From the cell containing the given text, extract its center point as (x, y) coordinate. 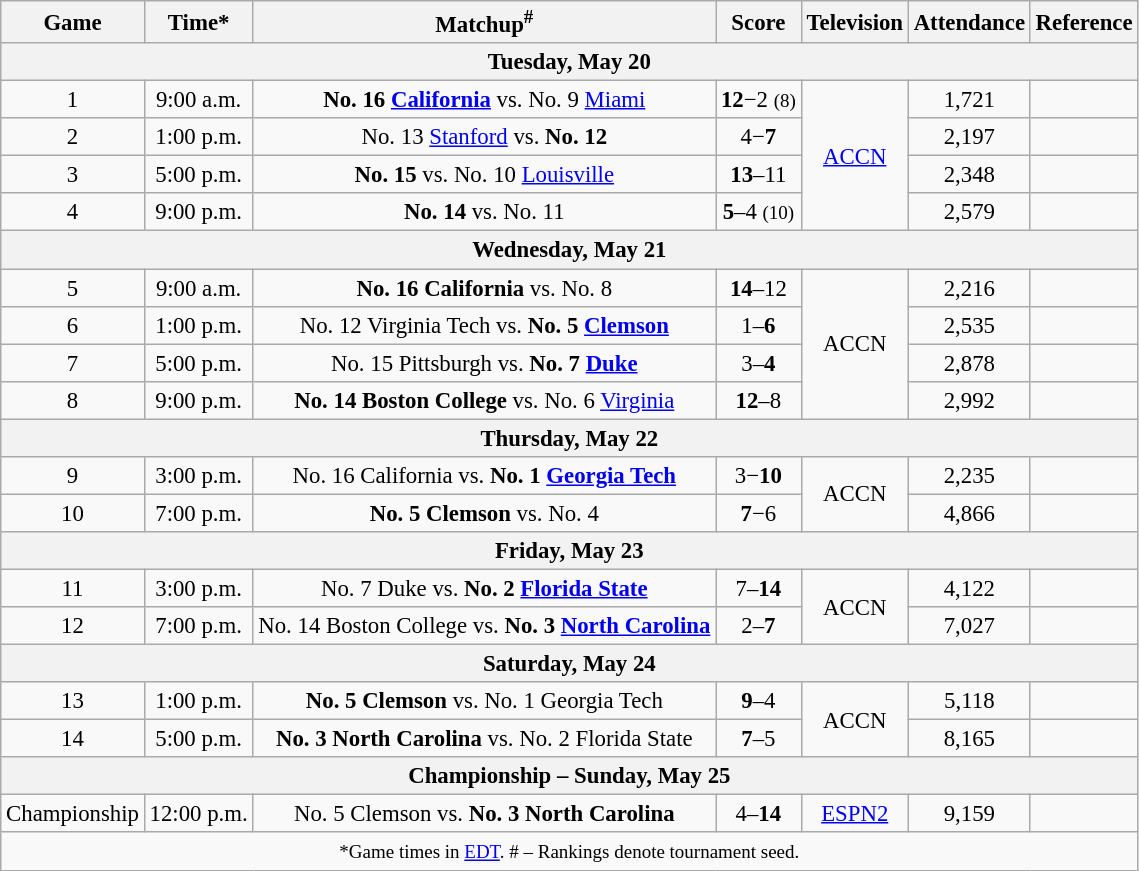
No. 14 vs. No. 11 (484, 213)
9–4 (758, 701)
2,216 (969, 288)
10 (73, 513)
3–4 (758, 363)
Television (854, 22)
7 (73, 363)
2,348 (969, 175)
Friday, May 23 (570, 551)
No. 12 Virginia Tech vs. No. 5 Clemson (484, 325)
13–11 (758, 175)
7–14 (758, 588)
14 (73, 739)
No. 16 California vs. No. 9 Miami (484, 100)
No. 16 California vs. No. 8 (484, 288)
2,992 (969, 400)
4 (73, 213)
14–12 (758, 288)
No. 7 Duke vs. No. 2 Florida State (484, 588)
ESPN2 (854, 814)
No. 5 Clemson vs. No. 4 (484, 513)
8 (73, 400)
3−10 (758, 476)
No. 5 Clemson vs. No. 3 North Carolina (484, 814)
7–5 (758, 739)
Championship – Sunday, May 25 (570, 776)
Saturday, May 24 (570, 664)
2–7 (758, 626)
No. 5 Clemson vs. No. 1 Georgia Tech (484, 701)
4−7 (758, 137)
9 (73, 476)
12–8 (758, 400)
Reference (1084, 22)
12 (73, 626)
Matchup# (484, 22)
3 (73, 175)
4,122 (969, 588)
Championship (73, 814)
2 (73, 137)
1,721 (969, 100)
2,535 (969, 325)
5–4 (10) (758, 213)
2,197 (969, 137)
No. 15 vs. No. 10 Louisville (484, 175)
4–14 (758, 814)
Time* (198, 22)
Wednesday, May 21 (570, 250)
No. 14 Boston College vs. No. 3 North Carolina (484, 626)
*Game times in EDT. # – Rankings denote tournament seed. (570, 852)
Attendance (969, 22)
2,235 (969, 476)
11 (73, 588)
2,579 (969, 213)
4,866 (969, 513)
Score (758, 22)
Game (73, 22)
No. 3 North Carolina vs. No. 2 Florida State (484, 739)
1 (73, 100)
5 (73, 288)
5,118 (969, 701)
No. 15 Pittsburgh vs. No. 7 Duke (484, 363)
13 (73, 701)
6 (73, 325)
2,878 (969, 363)
No. 16 California vs. No. 1 Georgia Tech (484, 476)
8,165 (969, 739)
9,159 (969, 814)
12−2 (8) (758, 100)
Thursday, May 22 (570, 438)
Tuesday, May 20 (570, 62)
12:00 p.m. (198, 814)
No. 13 Stanford vs. No. 12 (484, 137)
7,027 (969, 626)
7−6 (758, 513)
1–6 (758, 325)
No. 14 Boston College vs. No. 6 Virginia (484, 400)
